Output the (x, y) coordinate of the center of the cell containing the given text.  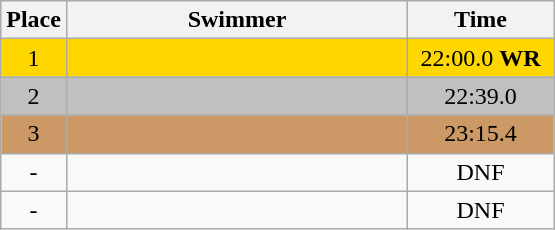
22:00.0 WR (481, 58)
Place (34, 20)
Swimmer (236, 20)
Time (481, 20)
2 (34, 96)
3 (34, 134)
1 (34, 58)
22:39.0 (481, 96)
23:15.4 (481, 134)
